Extract the (X, Y) coordinate from the center of the cell holding the provided text.  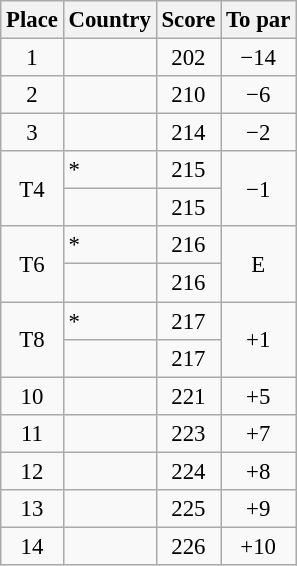
−6 (258, 95)
+9 (258, 509)
2 (32, 95)
3 (32, 133)
223 (188, 433)
To par (258, 20)
13 (32, 509)
+8 (258, 471)
T8 (32, 340)
224 (188, 471)
202 (188, 58)
1 (32, 58)
11 (32, 433)
225 (188, 509)
Score (188, 20)
−2 (258, 133)
+10 (258, 546)
−1 (258, 188)
E (258, 264)
210 (188, 95)
+7 (258, 433)
12 (32, 471)
+5 (258, 396)
+1 (258, 340)
214 (188, 133)
221 (188, 396)
Country (110, 20)
226 (188, 546)
T6 (32, 264)
10 (32, 396)
Place (32, 20)
14 (32, 546)
−14 (258, 58)
T4 (32, 188)
